Identify which cell holds the provided text, then report its [X, Y] central coordinate. 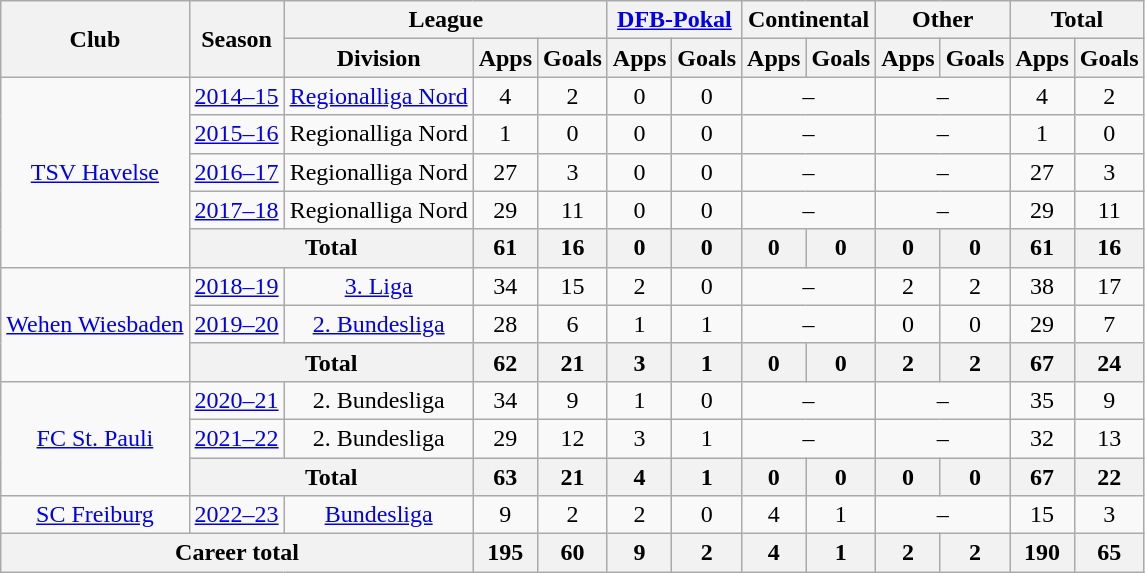
2021–22 [236, 438]
2020–21 [236, 400]
60 [573, 553]
SC Freiburg [95, 515]
TSV Havelse [95, 172]
28 [505, 324]
2022–23 [236, 515]
Career total [237, 553]
17 [1109, 286]
6 [573, 324]
2017–18 [236, 210]
DFB-Pokal [674, 20]
63 [505, 477]
190 [1042, 553]
32 [1042, 438]
Club [95, 39]
7 [1109, 324]
Wehen Wiesbaden [95, 324]
62 [505, 362]
2018–19 [236, 286]
2016–17 [236, 172]
2014–15 [236, 96]
Season [236, 39]
13 [1109, 438]
38 [1042, 286]
3. Liga [378, 286]
Bundesliga [378, 515]
Continental [809, 20]
Other [943, 20]
2015–16 [236, 134]
League [446, 20]
Division [378, 58]
195 [505, 553]
65 [1109, 553]
FC St. Pauli [95, 438]
12 [573, 438]
35 [1042, 400]
22 [1109, 477]
2019–20 [236, 324]
24 [1109, 362]
